Scan for the cell matching the given text and deliver its (X, Y) coordinate at center. 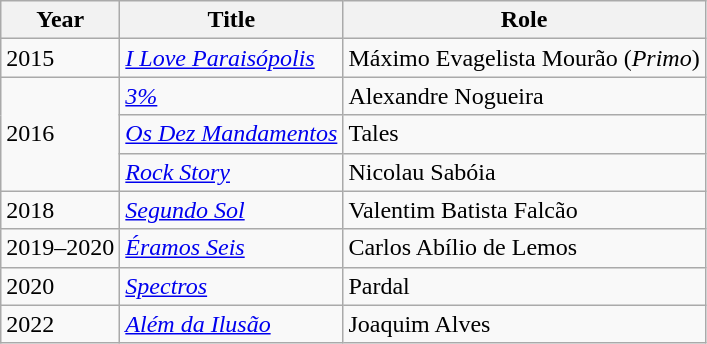
2020 (60, 286)
2015 (60, 58)
2016 (60, 134)
Os Dez Mandamentos (232, 134)
Spectros (232, 286)
Alexandre Nogueira (524, 96)
2022 (60, 324)
Year (60, 20)
Segundo Sol (232, 210)
Title (232, 20)
Joaquim Alves (524, 324)
3% (232, 96)
I Love Paraisópolis (232, 58)
Éramos Seis (232, 248)
Máximo Evagelista Mourão (Primo) (524, 58)
Pardal (524, 286)
Valentim Batista Falcão (524, 210)
2018 (60, 210)
Rock Story (232, 172)
Nicolau Sabóia (524, 172)
Além da Ilusão (232, 324)
Carlos Abílio de Lemos (524, 248)
Tales (524, 134)
2019–2020 (60, 248)
Role (524, 20)
